From the cell containing the given text, extract its center point as (X, Y) coordinate. 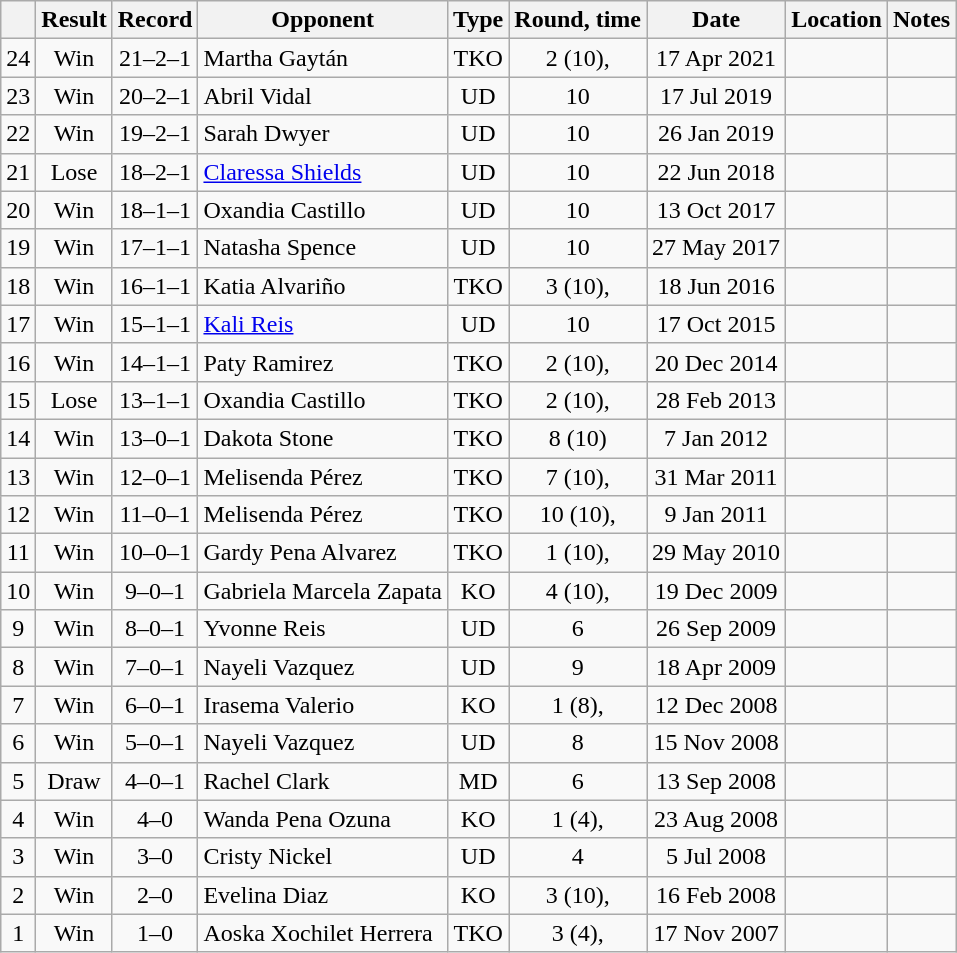
5 (18, 781)
27 May 2017 (716, 248)
Notes (921, 20)
16 Feb 2008 (716, 895)
Gabriela Marcela Zapata (323, 591)
23 Aug 2008 (716, 819)
Yvonne Reis (323, 629)
20 Dec 2014 (716, 362)
12–0–1 (155, 477)
13–0–1 (155, 438)
4–0–1 (155, 781)
18 Apr 2009 (716, 667)
3–0 (155, 857)
18 (18, 286)
14 (18, 438)
Date (716, 20)
8–0–1 (155, 629)
5–0–1 (155, 743)
Cristy Nickel (323, 857)
1 (8), (578, 705)
17–1–1 (155, 248)
Result (74, 20)
19 Dec 2009 (716, 591)
Round, time (578, 20)
5 Jul 2008 (716, 857)
7–0–1 (155, 667)
Location (837, 20)
17 Apr 2021 (716, 58)
Kali Reis (323, 324)
9–0–1 (155, 591)
28 Feb 2013 (716, 400)
1 (18, 933)
MD (478, 781)
Katia Alvariño (323, 286)
Draw (74, 781)
11 (18, 553)
22 Jun 2018 (716, 172)
Martha Gaytán (323, 58)
3 (4), (578, 933)
22 (18, 134)
17 Nov 2007 (716, 933)
13 Sep 2008 (716, 781)
2–0 (155, 895)
Aoska Xochilet Herrera (323, 933)
18 Jun 2016 (716, 286)
1 (4), (578, 819)
17 Oct 2015 (716, 324)
19–2–1 (155, 134)
12 (18, 515)
17 (18, 324)
24 (18, 58)
Gardy Pena Alvarez (323, 553)
29 May 2010 (716, 553)
7 (10), (578, 477)
18–2–1 (155, 172)
10–0–1 (155, 553)
4 (10), (578, 591)
Record (155, 20)
16–1–1 (155, 286)
10 (10), (578, 515)
7 Jan 2012 (716, 438)
8 (10) (578, 438)
Rachel Clark (323, 781)
17 Jul 2019 (716, 96)
Abril Vidal (323, 96)
7 (18, 705)
20–2–1 (155, 96)
15 Nov 2008 (716, 743)
14–1–1 (155, 362)
13 (18, 477)
13 Oct 2017 (716, 210)
15 (18, 400)
16 (18, 362)
Claressa Shields (323, 172)
9 Jan 2011 (716, 515)
2 (18, 895)
15–1–1 (155, 324)
Natasha Spence (323, 248)
18–1–1 (155, 210)
Irasema Valerio (323, 705)
3 (18, 857)
Opponent (323, 20)
Sarah Dwyer (323, 134)
6–0–1 (155, 705)
23 (18, 96)
1–0 (155, 933)
11–0–1 (155, 515)
26 Jan 2019 (716, 134)
Dakota Stone (323, 438)
12 Dec 2008 (716, 705)
19 (18, 248)
Wanda Pena Ozuna (323, 819)
26 Sep 2009 (716, 629)
4–0 (155, 819)
1 (10), (578, 553)
Paty Ramirez (323, 362)
13–1–1 (155, 400)
31 Mar 2011 (716, 477)
Type (478, 20)
Evelina Diaz (323, 895)
21–2–1 (155, 58)
21 (18, 172)
20 (18, 210)
